Detect which cell encompasses the target text, then output its [X, Y] center coordinate. 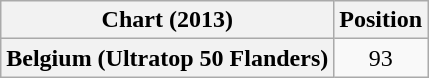
Position [381, 20]
93 [381, 58]
Belgium (Ultratop 50 Flanders) [168, 58]
Chart (2013) [168, 20]
